Determine the [X, Y] coordinate at the center of the cell enclosing the given text.  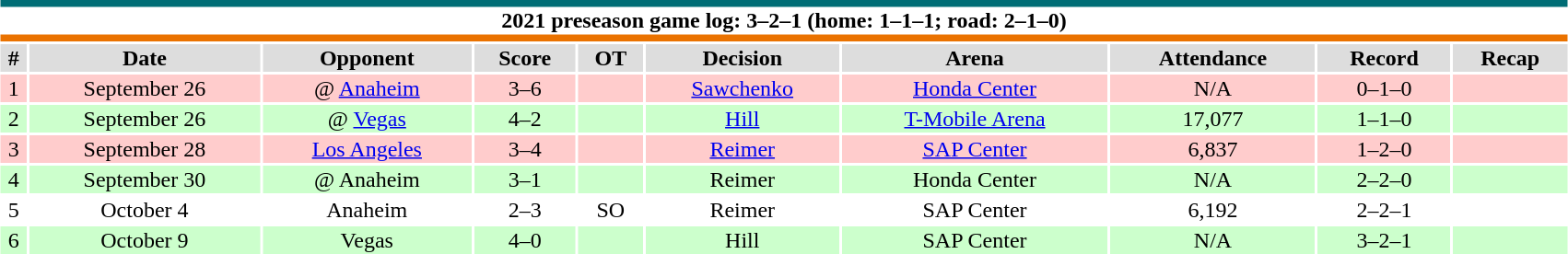
2021 preseason game log: 3–2–1 (home: 1–1–1; road: 2–1–0) [784, 20]
3–4 [525, 149]
Date [146, 58]
Score [525, 58]
Los Angeles [367, 149]
3–2–1 [1385, 240]
October 4 [146, 210]
October 9 [146, 240]
Record [1385, 58]
September 30 [146, 179]
4–0 [525, 240]
Vegas [367, 240]
SO [611, 210]
Recap [1510, 58]
T-Mobile Arena [975, 119]
Sawchenko [743, 88]
Arena [975, 58]
17,077 [1212, 119]
4–2 [525, 119]
1 [14, 88]
2 [14, 119]
# [14, 58]
1–2–0 [1385, 149]
6,837 [1212, 149]
2–2–1 [1385, 210]
2–2–0 [1385, 179]
2–3 [525, 210]
@ Vegas [367, 119]
3–1 [525, 179]
1–1–0 [1385, 119]
4 [14, 179]
3–6 [525, 88]
Attendance [1212, 58]
September 28 [146, 149]
Anaheim [367, 210]
0–1–0 [1385, 88]
5 [14, 210]
Opponent [367, 58]
Decision [743, 58]
6,192 [1212, 210]
6 [14, 240]
OT [611, 58]
3 [14, 149]
